Determine the (x, y) coordinate at the center of the cell enclosing the given text.  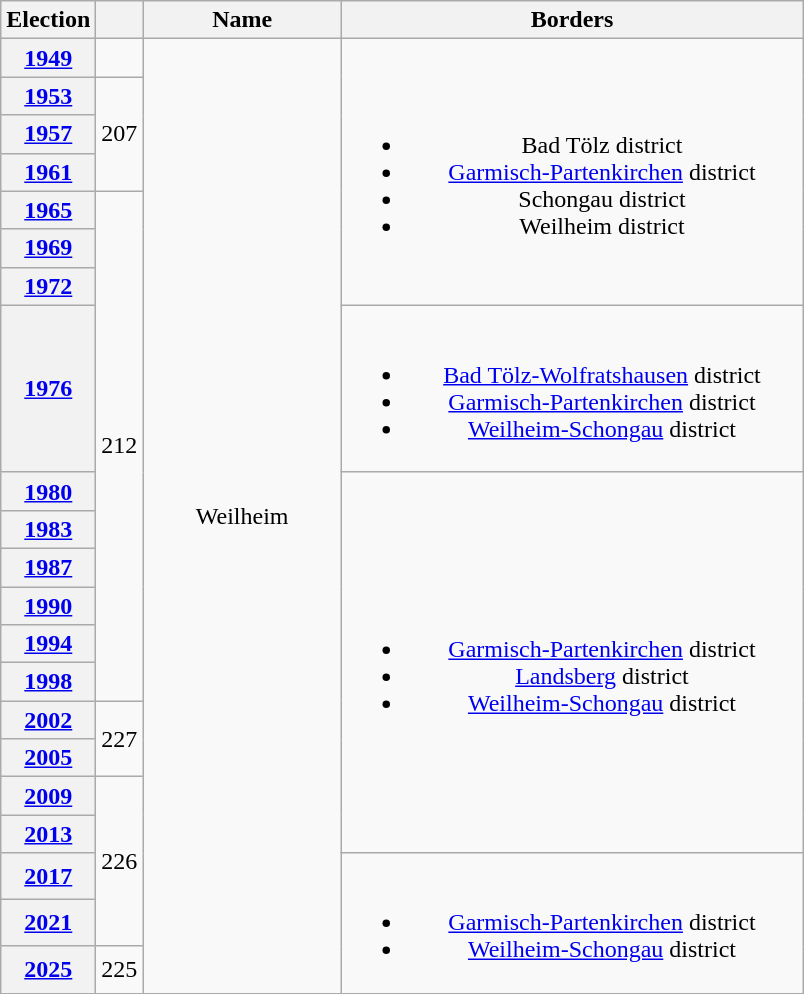
Election (48, 20)
1972 (48, 286)
Name (242, 20)
1965 (48, 210)
2013 (48, 834)
Weilheim (242, 516)
212 (120, 446)
207 (120, 134)
225 (120, 970)
2009 (48, 796)
2025 (48, 970)
Garmisch-Partenkirchen districtLandsberg districtWeilheim-Schongau district (572, 662)
1969 (48, 248)
2021 (48, 924)
1976 (48, 388)
Borders (572, 20)
226 (120, 862)
1994 (48, 644)
2005 (48, 758)
Garmisch-Partenkirchen districtWeilheim-Schongau district (572, 923)
2002 (48, 720)
1949 (48, 58)
1990 (48, 605)
1961 (48, 172)
1998 (48, 682)
1980 (48, 491)
227 (120, 739)
Bad Tölz districtGarmisch-Partenkirchen districtSchongau districtWeilheim district (572, 172)
1953 (48, 96)
1983 (48, 529)
2017 (48, 876)
Bad Tölz-Wolfratshausen districtGarmisch-Partenkirchen districtWeilheim-Schongau district (572, 388)
1957 (48, 134)
1987 (48, 567)
